Extract the [X, Y] coordinate from the center of the cell holding the provided text.  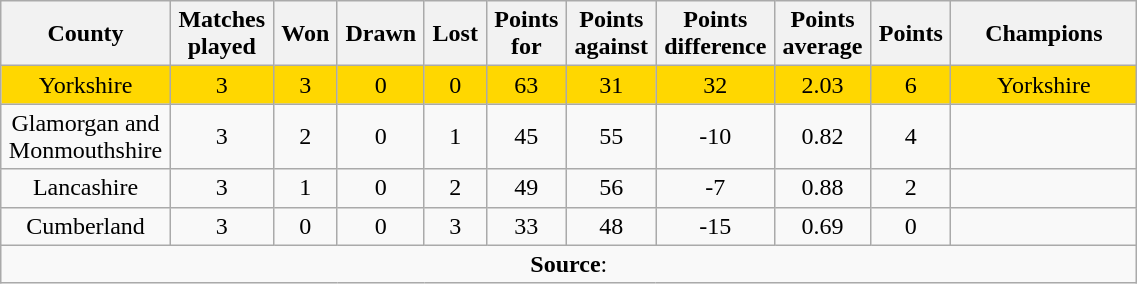
Lancashire [86, 188]
6 [911, 85]
Drawn [380, 34]
45 [526, 136]
49 [526, 188]
48 [611, 226]
4 [911, 136]
2.03 [822, 85]
-10 [715, 136]
Glamorgan and Monmouthshire [86, 136]
Matches played [222, 34]
Points for [526, 34]
31 [611, 85]
Points against [611, 34]
Points difference [715, 34]
0.82 [822, 136]
0.88 [822, 188]
Cumberland [86, 226]
-7 [715, 188]
Points [911, 34]
56 [611, 188]
Lost [455, 34]
Source: [569, 264]
County [86, 34]
Points average [822, 34]
Champions [1044, 34]
Won [305, 34]
55 [611, 136]
33 [526, 226]
-15 [715, 226]
0.69 [822, 226]
63 [526, 85]
32 [715, 85]
